Pinpoint the cell where the given text exists, returning its [x, y] midpoint coordinate. 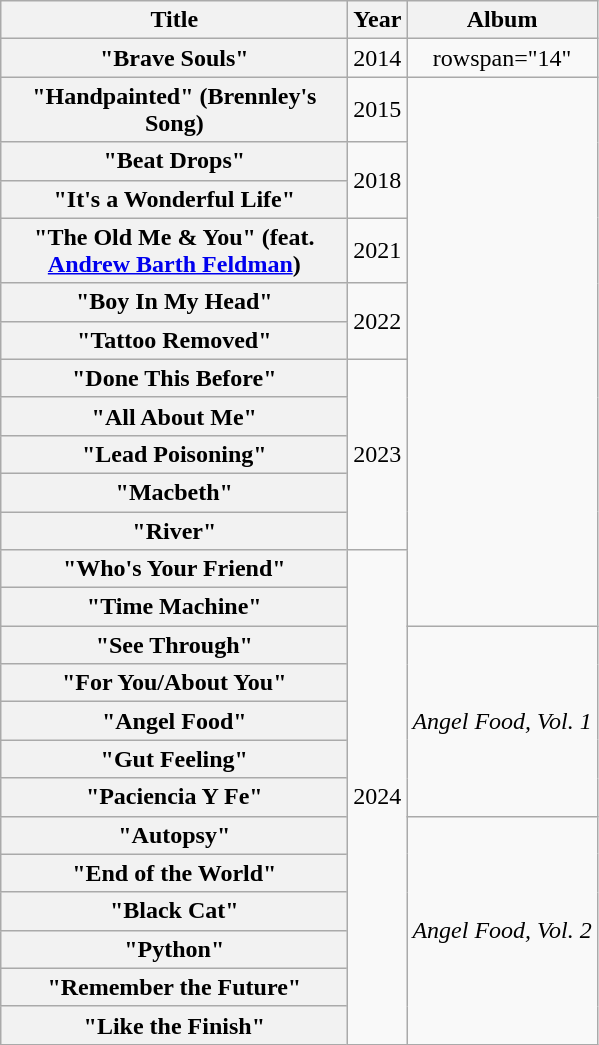
Title [174, 20]
"Gut Feeling" [174, 759]
"All About Me" [174, 416]
"The Old Me & You" (feat. Andrew Barth Feldman) [174, 250]
Angel Food, Vol. 1 [502, 721]
2021 [378, 250]
"Handpainted" (Brennley's Song) [174, 110]
"For You/About You" [174, 683]
Year [378, 20]
"Brave Souls" [174, 58]
"Like the Finish" [174, 1025]
"Tattoo Removed" [174, 340]
"Black Cat" [174, 911]
2015 [378, 110]
"Python" [174, 949]
2023 [378, 454]
Album [502, 20]
"Time Machine" [174, 607]
"Lead Poisoning" [174, 454]
2022 [378, 321]
"River" [174, 531]
"Paciencia Y Fe" [174, 797]
"Done This Before" [174, 378]
"Beat Drops" [174, 161]
"Macbeth" [174, 492]
"End of the World" [174, 873]
"Remember the Future" [174, 987]
2024 [378, 798]
"Autopsy" [174, 835]
"Boy In My Head" [174, 302]
"Angel Food" [174, 721]
2014 [378, 58]
Angel Food, Vol. 2 [502, 930]
2018 [378, 180]
"It's a Wonderful Life" [174, 199]
"Who's Your Friend" [174, 569]
rowspan="14" [502, 58]
"See Through" [174, 645]
